Capture the cell that displays the provided text and extract its (x, y) central coordinate. 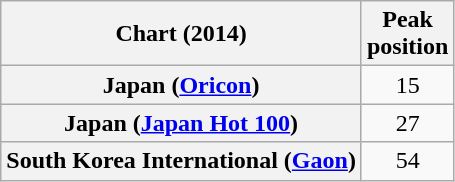
Japan (Japan Hot 100) (182, 123)
27 (407, 123)
Peak position (407, 34)
South Korea International (Gaon) (182, 161)
54 (407, 161)
Japan (Oricon) (182, 85)
15 (407, 85)
Chart (2014) (182, 34)
